Pinpoint the cell where the given text exists, returning its (x, y) midpoint coordinate. 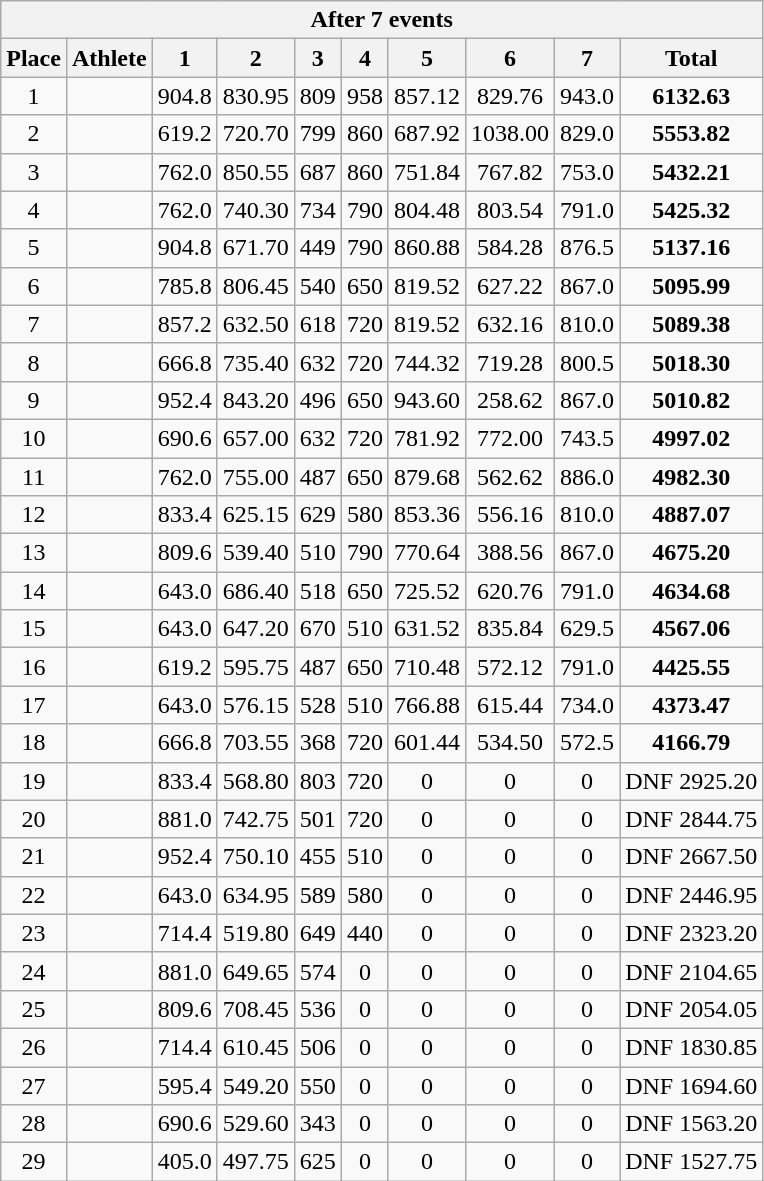
DNF 2104.65 (692, 971)
568.80 (256, 781)
829.0 (588, 134)
25 (34, 1009)
853.36 (426, 515)
886.0 (588, 477)
8 (34, 362)
574 (318, 971)
5089.38 (692, 324)
857.12 (426, 96)
671.70 (256, 248)
708.45 (256, 1009)
15 (34, 629)
21 (34, 857)
740.30 (256, 210)
620.76 (510, 591)
405.0 (184, 1162)
843.20 (256, 400)
DNF 2667.50 (692, 857)
857.2 (184, 324)
29 (34, 1162)
618 (318, 324)
615.44 (510, 705)
800.5 (588, 362)
751.84 (426, 172)
943.60 (426, 400)
625.15 (256, 515)
17 (34, 705)
550 (318, 1085)
5553.82 (692, 134)
10 (34, 438)
536 (318, 1009)
506 (318, 1047)
806.45 (256, 286)
627.22 (510, 286)
686.40 (256, 591)
5095.99 (692, 286)
750.10 (256, 857)
534.50 (510, 743)
496 (318, 400)
766.88 (426, 705)
26 (34, 1047)
5137.16 (692, 248)
258.62 (510, 400)
876.5 (588, 248)
4166.79 (692, 743)
734.0 (588, 705)
562.62 (510, 477)
879.68 (426, 477)
13 (34, 553)
4373.47 (692, 705)
829.76 (510, 96)
803.54 (510, 210)
943.0 (588, 96)
518 (318, 591)
Place (34, 58)
6132.63 (692, 96)
539.40 (256, 553)
687 (318, 172)
DNF 2925.20 (692, 781)
601.44 (426, 743)
11 (34, 477)
631.52 (426, 629)
556.16 (510, 515)
4634.68 (692, 591)
529.60 (256, 1124)
5432.21 (692, 172)
343 (318, 1124)
Total (692, 58)
DNF 1563.20 (692, 1124)
455 (318, 857)
835.84 (510, 629)
610.45 (256, 1047)
18 (34, 743)
20 (34, 819)
DNF 2323.20 (692, 933)
14 (34, 591)
DNF 2844.75 (692, 819)
720.70 (256, 134)
4425.55 (692, 667)
5018.30 (692, 362)
549.20 (256, 1085)
803 (318, 781)
1038.00 (510, 134)
497.75 (256, 1162)
540 (318, 286)
595.75 (256, 667)
4675.20 (692, 553)
4982.30 (692, 477)
584.28 (510, 248)
Athlete (109, 58)
767.82 (510, 172)
785.8 (184, 286)
12 (34, 515)
743.5 (588, 438)
22 (34, 895)
19 (34, 781)
24 (34, 971)
625 (318, 1162)
519.80 (256, 933)
770.64 (426, 553)
958 (364, 96)
DNF 1830.85 (692, 1047)
772.00 (510, 438)
703.55 (256, 743)
DNF 1527.75 (692, 1162)
23 (34, 933)
850.55 (256, 172)
28 (34, 1124)
710.48 (426, 667)
753.0 (588, 172)
DNF 1694.60 (692, 1085)
860.88 (426, 248)
755.00 (256, 477)
804.48 (426, 210)
368 (318, 743)
440 (364, 933)
572.12 (510, 667)
572.5 (588, 743)
670 (318, 629)
576.15 (256, 705)
734 (318, 210)
5425.32 (692, 210)
632.16 (510, 324)
744.32 (426, 362)
9 (34, 400)
629 (318, 515)
647.20 (256, 629)
687.92 (426, 134)
DNF 2446.95 (692, 895)
632.50 (256, 324)
735.40 (256, 362)
725.52 (426, 591)
27 (34, 1085)
528 (318, 705)
16 (34, 667)
649.65 (256, 971)
634.95 (256, 895)
501 (318, 819)
After 7 events (382, 20)
5010.82 (692, 400)
830.95 (256, 96)
DNF 2054.05 (692, 1009)
781.92 (426, 438)
4887.07 (692, 515)
449 (318, 248)
742.75 (256, 819)
589 (318, 895)
719.28 (510, 362)
809 (318, 96)
4997.02 (692, 438)
4567.06 (692, 629)
657.00 (256, 438)
629.5 (588, 629)
388.56 (510, 553)
595.4 (184, 1085)
799 (318, 134)
649 (318, 933)
